Detect which cell encompasses the target text, then output its [X, Y] center coordinate. 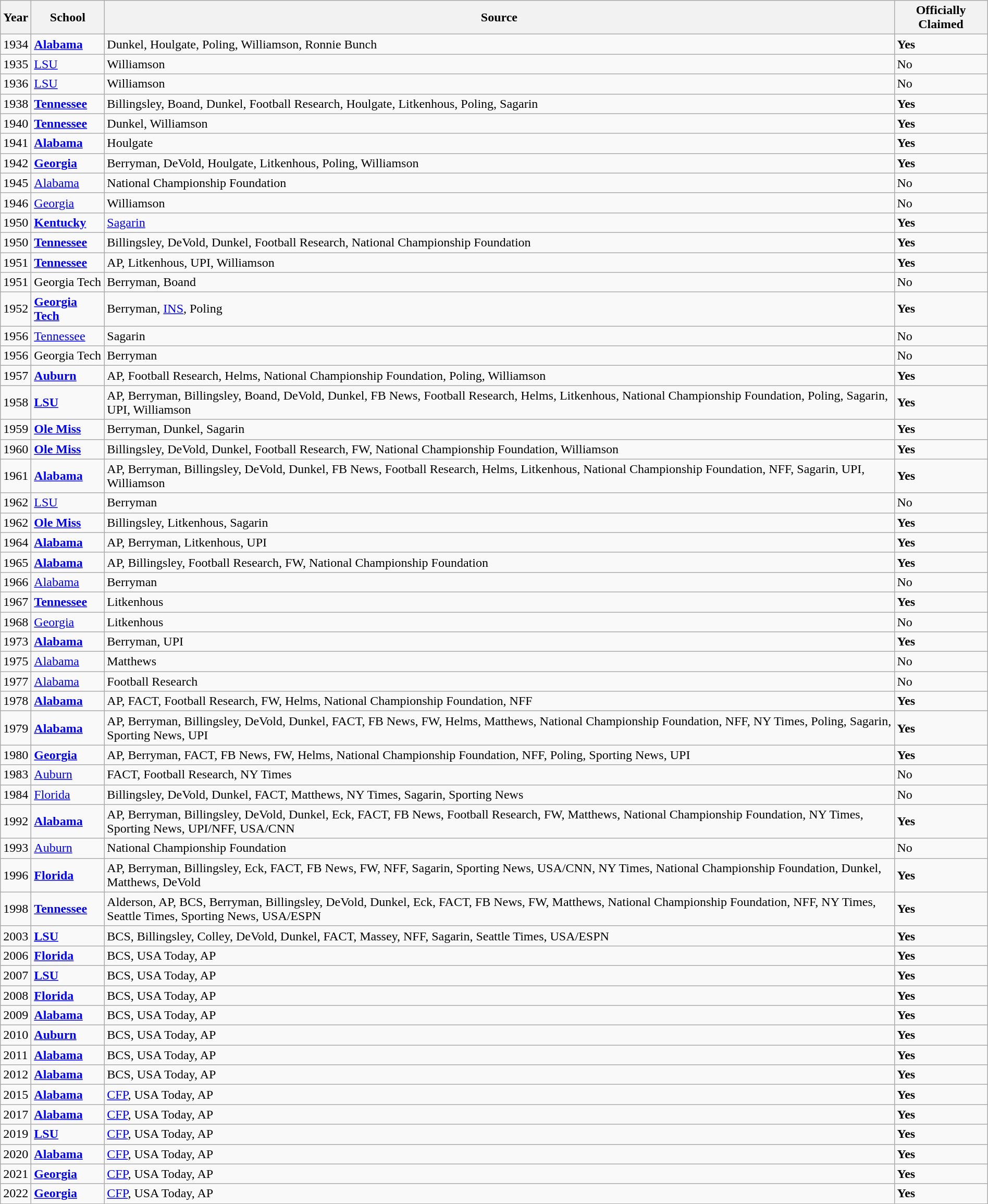
1992 [16, 821]
1965 [16, 562]
1998 [16, 909]
BCS, Billingsley, Colley, DeVold, Dunkel, FACT, Massey, NFF, Sagarin, Seattle Times, USA/ESPN [499, 936]
AP, Berryman, Litkenhous, UPI [499, 542]
AP, Litkenhous, UPI, Williamson [499, 262]
1984 [16, 795]
Berryman, Dunkel, Sagarin [499, 429]
School [68, 18]
1934 [16, 44]
1936 [16, 84]
1938 [16, 104]
AP, Berryman, FACT, FB News, FW, Helms, National Championship Foundation, NFF, Poling, Sporting News, UPI [499, 755]
Houlgate [499, 143]
1967 [16, 602]
AP, Billingsley, Football Research, FW, National Championship Foundation [499, 562]
1946 [16, 203]
2012 [16, 1075]
Berryman, Boand [499, 282]
Billingsley, DeVold, Dunkel, Football Research, National Championship Foundation [499, 242]
1959 [16, 429]
2008 [16, 996]
Source [499, 18]
Berryman, DeVold, Houlgate, Litkenhous, Poling, Williamson [499, 163]
1941 [16, 143]
1935 [16, 64]
Dunkel, Williamson [499, 123]
2022 [16, 1194]
1979 [16, 728]
2006 [16, 955]
1996 [16, 875]
2019 [16, 1134]
2011 [16, 1055]
1983 [16, 775]
AP, FACT, Football Research, FW, Helms, National Championship Foundation, NFF [499, 701]
Matthews [499, 662]
1945 [16, 183]
Billingsley, Boand, Dunkel, Football Research, Houlgate, Litkenhous, Poling, Sagarin [499, 104]
Football Research [499, 681]
1968 [16, 622]
2015 [16, 1095]
AP, Football Research, Helms, National Championship Foundation, Poling, Williamson [499, 376]
Billingsley, DeVold, Dunkel, Football Research, FW, National Championship Foundation, Williamson [499, 449]
1978 [16, 701]
Billingsley, Litkenhous, Sagarin [499, 523]
1957 [16, 376]
1958 [16, 402]
1977 [16, 681]
1960 [16, 449]
FACT, Football Research, NY Times [499, 775]
Berryman, INS, Poling [499, 309]
2003 [16, 936]
2009 [16, 1015]
1980 [16, 755]
1975 [16, 662]
1993 [16, 848]
Officially Claimed [941, 18]
Year [16, 18]
1961 [16, 476]
1973 [16, 642]
1940 [16, 123]
Berryman, UPI [499, 642]
1966 [16, 582]
2007 [16, 975]
2020 [16, 1154]
2010 [16, 1035]
1964 [16, 542]
Billingsley, DeVold, Dunkel, FACT, Matthews, NY Times, Sagarin, Sporting News [499, 795]
Kentucky [68, 222]
1952 [16, 309]
1942 [16, 163]
Dunkel, Houlgate, Poling, Williamson, Ronnie Bunch [499, 44]
2017 [16, 1114]
2021 [16, 1174]
